Identify which cell holds the provided text, then report its [X, Y] central coordinate. 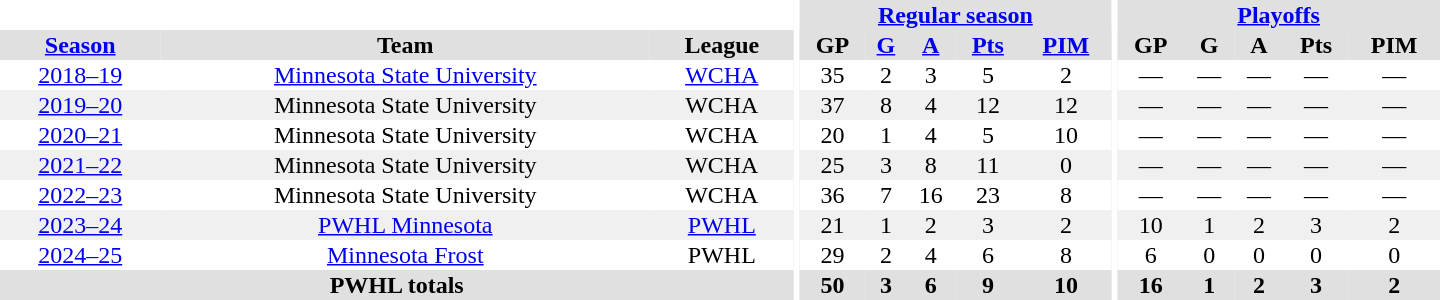
21 [832, 225]
Season [80, 45]
35 [832, 75]
PWHL Minnesota [405, 225]
2020–21 [80, 135]
Team [405, 45]
20 [832, 135]
7 [886, 195]
2024–25 [80, 255]
50 [832, 285]
League [722, 45]
37 [832, 105]
2022–23 [80, 195]
2018–19 [80, 75]
2021–22 [80, 165]
29 [832, 255]
2019–20 [80, 105]
Minnesota Frost [405, 255]
25 [832, 165]
Playoffs [1278, 15]
Regular season [956, 15]
PWHL totals [396, 285]
2023–24 [80, 225]
11 [988, 165]
9 [988, 285]
23 [988, 195]
36 [832, 195]
